Return the [X, Y] coordinate for the center point of the cell that contains the specified text.  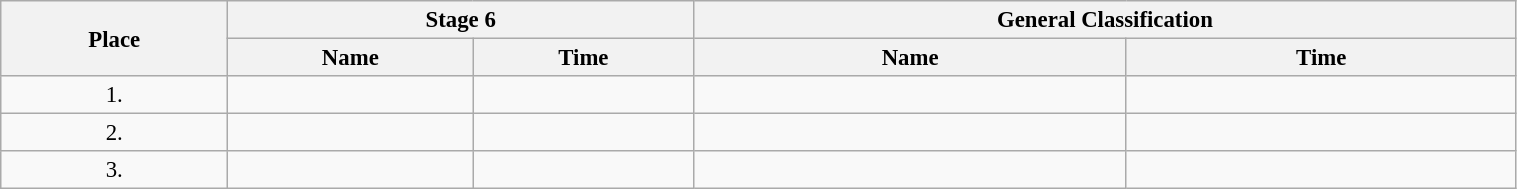
Place [114, 38]
3. [114, 170]
1. [114, 95]
Stage 6 [461, 20]
General Classification [1105, 20]
2. [114, 133]
